Extract the [x, y] coordinate from the center of the cell holding the provided text.  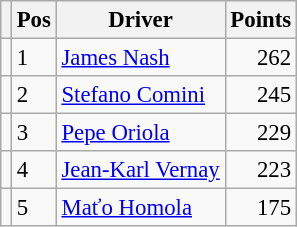
175 [260, 208]
2 [34, 95]
4 [34, 170]
Points [260, 20]
245 [260, 95]
Pepe Oriola [140, 133]
Maťo Homola [140, 208]
223 [260, 170]
Driver [140, 20]
5 [34, 208]
Stefano Comini [140, 95]
James Nash [140, 58]
1 [34, 58]
229 [260, 133]
262 [260, 58]
Pos [34, 20]
Jean-Karl Vernay [140, 170]
3 [34, 133]
